Search for the cell housing the specified text and yield its [x, y] center coordinate. 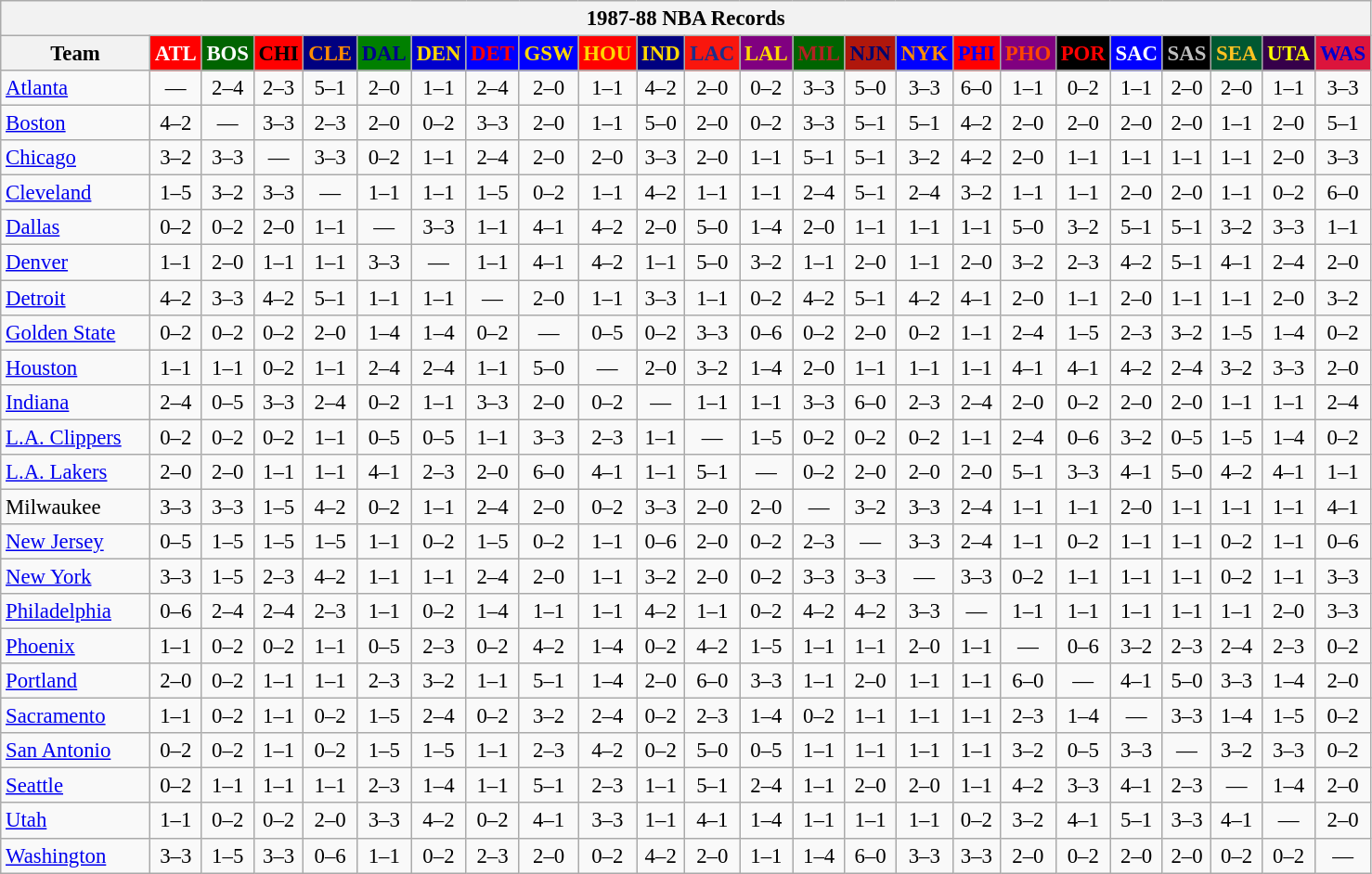
Atlanta [76, 88]
Portland [76, 681]
LAC [713, 54]
PHO [1028, 54]
Seattle [76, 786]
Golden State [76, 332]
POR [1082, 54]
GSW [549, 54]
Washington [76, 855]
Indiana [76, 402]
San Antonio [76, 751]
Team [76, 54]
L.A. Clippers [76, 437]
Utah [76, 821]
IND [661, 54]
Chicago [76, 158]
Houston [76, 367]
Boston [76, 123]
HOU [607, 54]
ATL [175, 54]
MIL [819, 54]
Cleveland [76, 193]
Phoenix [76, 647]
Philadelphia [76, 611]
New York [76, 576]
NJN [871, 54]
New Jersey [76, 542]
L.A. Lakers [76, 472]
DET [492, 54]
PHI [977, 54]
LAL [767, 54]
Dallas [76, 227]
Sacramento [76, 716]
UTA [1288, 54]
Detroit [76, 298]
Denver [76, 263]
DEN [438, 54]
SEA [1236, 54]
SAS [1186, 54]
1987-88 NBA Records [686, 19]
Milwaukee [76, 507]
BOS [227, 54]
NYK [925, 54]
SAC [1136, 54]
CLE [330, 54]
WAS [1343, 54]
DAL [384, 54]
CHI [278, 54]
